Locate the cell with the specified text and output its (X, Y) center coordinate. 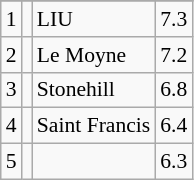
1 (12, 19)
Stonehill (94, 90)
5 (12, 162)
LIU (94, 19)
4 (12, 126)
6.3 (174, 162)
2 (12, 55)
Saint Francis (94, 126)
7.3 (174, 19)
6.8 (174, 90)
Le Moyne (94, 55)
7.2 (174, 55)
6.4 (174, 126)
3 (12, 90)
